Provide the [X, Y] coordinate of the cell's center where the given text is located.  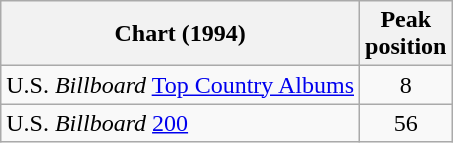
Peakposition [406, 34]
U.S. Billboard Top Country Albums [180, 85]
8 [406, 85]
Chart (1994) [180, 34]
56 [406, 123]
U.S. Billboard 200 [180, 123]
